Provide the [x, y] coordinate of the cell's center where the given text is located.  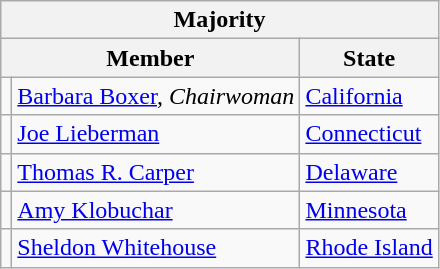
Member [150, 58]
Thomas R. Carper [156, 172]
California [369, 96]
State [369, 58]
Amy Klobuchar [156, 210]
Minnesota [369, 210]
Barbara Boxer, Chairwoman [156, 96]
Joe Lieberman [156, 134]
Connecticut [369, 134]
Majority [220, 20]
Rhode Island [369, 248]
Delaware [369, 172]
Sheldon Whitehouse [156, 248]
